Return [X, Y] of the center of cell containing provided text 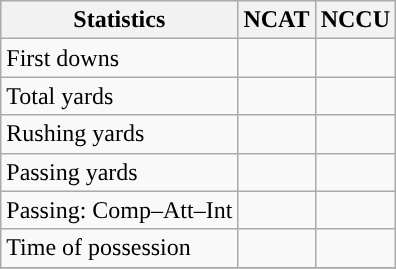
NCCU [355, 20]
NCAT [276, 20]
Passing: Comp–Att–Int [120, 210]
Total yards [120, 96]
Rushing yards [120, 134]
First downs [120, 58]
Passing yards [120, 172]
Time of possession [120, 248]
Statistics [120, 20]
